Scan for the cell matching the given text and deliver its (X, Y) coordinate at center. 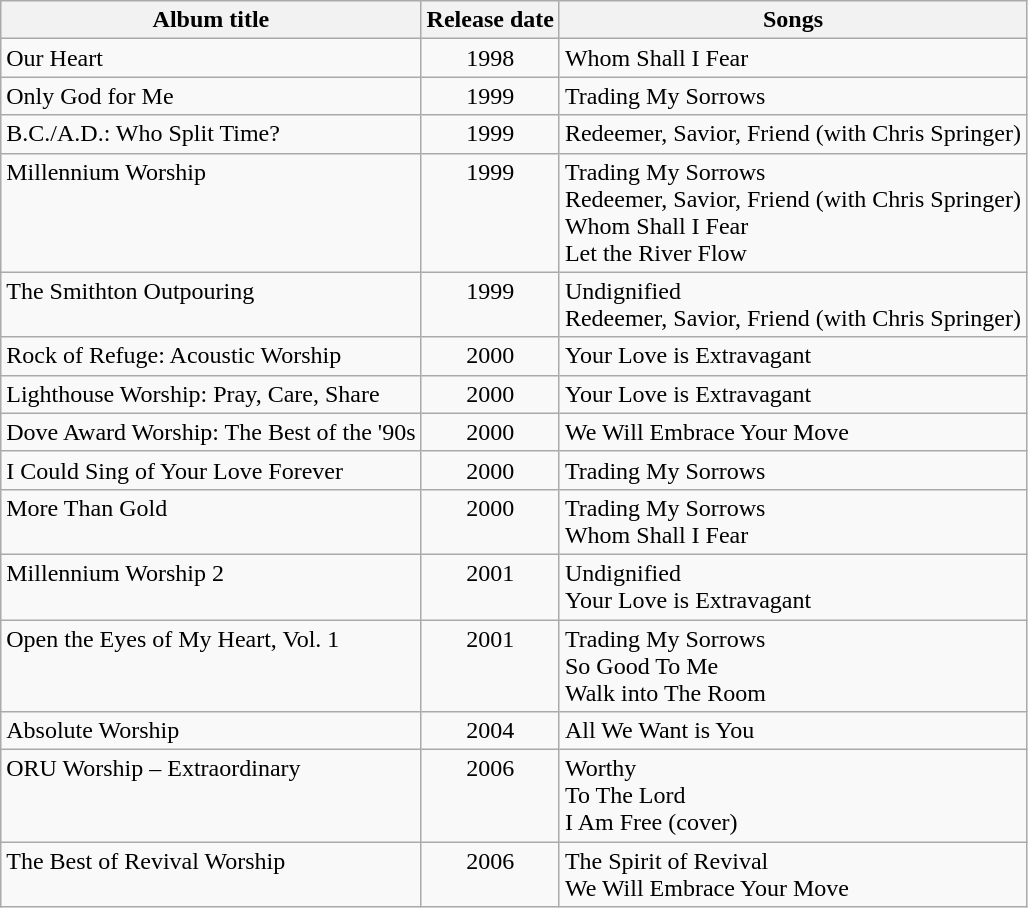
Whom Shall I Fear (792, 58)
UndignifiedYour Love is Extravagant (792, 586)
The Smithton Outpouring (211, 304)
B.C./A.D.: Who Split Time? (211, 134)
All We Want is You (792, 731)
We Will Embrace Your Move (792, 432)
Redeemer, Savior, Friend (with Chris Springer) (792, 134)
UndignifiedRedeemer, Savior, Friend (with Chris Springer) (792, 304)
I Could Sing of Your Love Forever (211, 470)
ORU Worship – Extraordinary (211, 796)
Only God for Me (211, 96)
Album title (211, 20)
Release date (490, 20)
Millennium Worship (211, 212)
The Best of Revival Worship (211, 874)
Millennium Worship 2 (211, 586)
Songs (792, 20)
Our Heart (211, 58)
Open the Eyes of My Heart, Vol. 1 (211, 666)
Rock of Refuge: Acoustic Worship (211, 356)
Trading My SorrowsSo Good To MeWalk into The Room (792, 666)
Trading My SorrowsWhom Shall I Fear (792, 522)
The Spirit of RevivalWe Will Embrace Your Move (792, 874)
Lighthouse Worship: Pray, Care, Share (211, 394)
More Than Gold (211, 522)
2004 (490, 731)
Absolute Worship (211, 731)
WorthyTo The LordI Am Free (cover) (792, 796)
Dove Award Worship: The Best of the '90s (211, 432)
1998 (490, 58)
Trading My SorrowsRedeemer, Savior, Friend (with Chris Springer)Whom Shall I FearLet the River Flow (792, 212)
